Locate the cell with the specified text and output its [x, y] center coordinate. 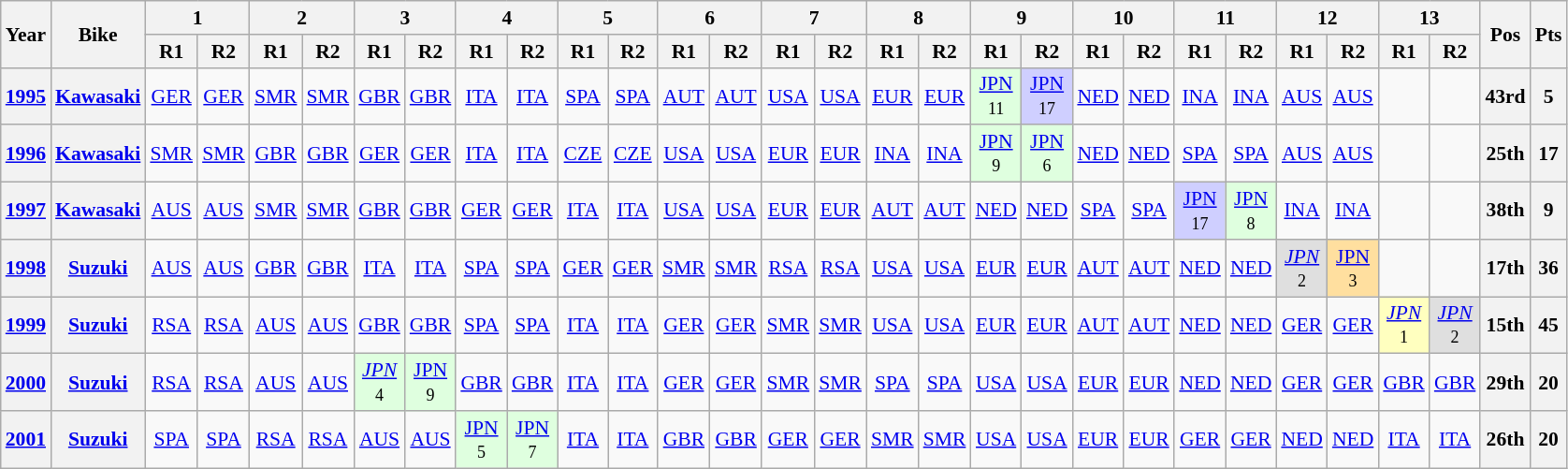
10 [1123, 18]
25th [1504, 154]
2 [301, 18]
26th [1504, 440]
JPN3 [1353, 268]
45 [1549, 326]
Pos [1504, 34]
Pts [1549, 34]
7 [814, 18]
12 [1327, 18]
8 [919, 18]
29th [1504, 382]
JPN7 [533, 440]
17th [1504, 268]
2000 [26, 382]
JPN1 [1403, 326]
1 [196, 18]
1997 [26, 212]
1995 [26, 95]
JPN6 [1047, 154]
JPN5 [481, 440]
JPN8 [1251, 212]
2001 [26, 440]
36 [1549, 268]
15th [1504, 326]
JPN4 [380, 382]
Bike [97, 34]
Year [26, 34]
13 [1430, 18]
38th [1504, 212]
4 [507, 18]
43rd [1504, 95]
6 [709, 18]
JPN11 [995, 95]
3 [404, 18]
1999 [26, 326]
11 [1226, 18]
1996 [26, 154]
17 [1549, 154]
1998 [26, 268]
